Search for the cell housing the specified text and yield its (x, y) center coordinate. 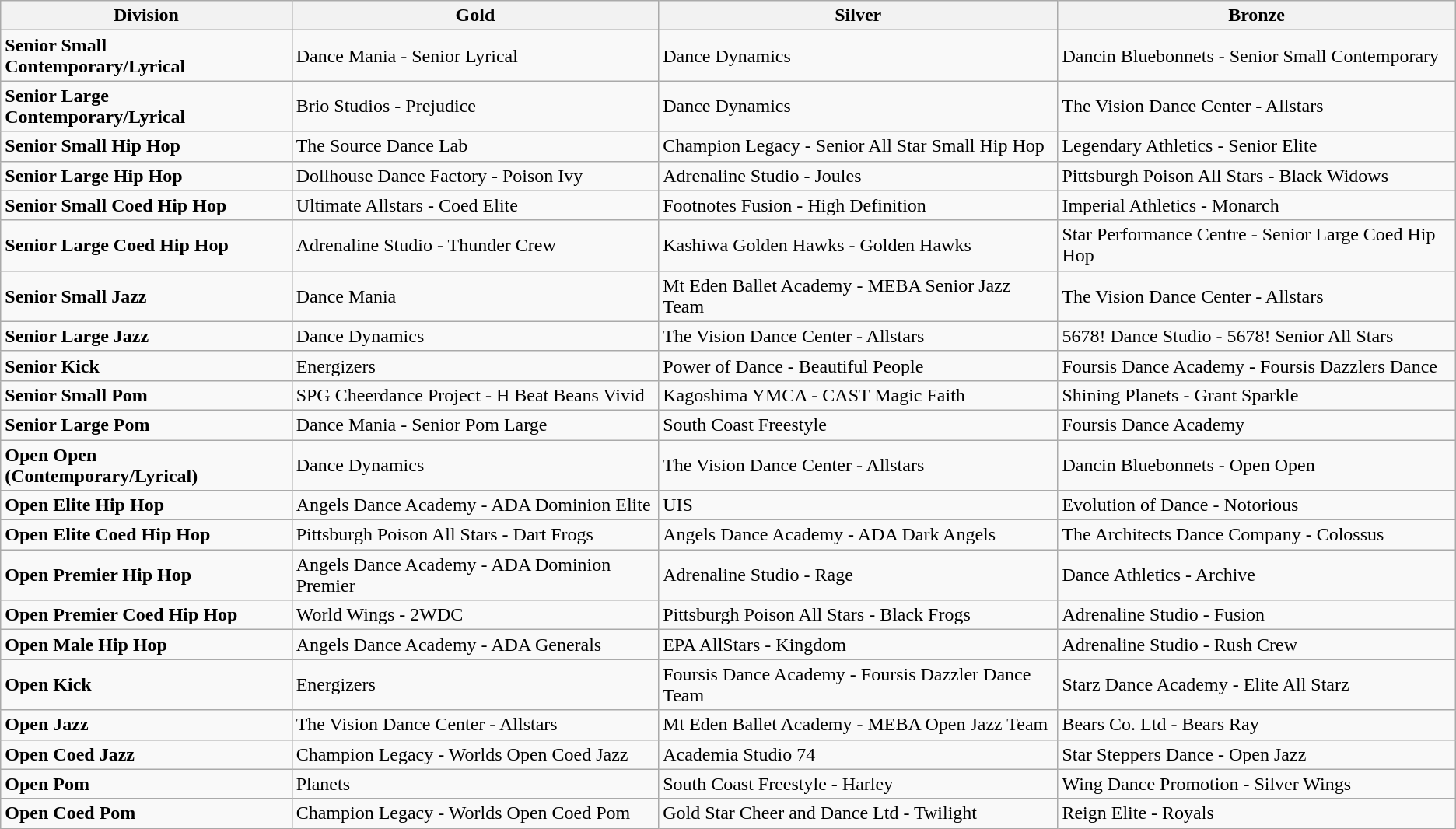
Bears Co. Ltd - Bears Ray (1257, 725)
Kagoshima YMCA - CAST Magic Faith (859, 395)
Dance Mania (475, 296)
Angels Dance Academy - ADA Generals (475, 645)
Adrenaline Studio - Fusion (1257, 615)
Foursis Dance Academy - Foursis Dazzlers Dance (1257, 366)
Pittsburgh Poison All Stars - Dart Frogs (475, 535)
Senior Large Pom (146, 425)
Pittsburgh Poison All Stars - Black Frogs (859, 615)
Open Premier Coed Hip Hop (146, 615)
Evolution of Dance - Notorious (1257, 505)
Senior Large Coed Hip Hop (146, 246)
Legendary Athletics - Senior Elite (1257, 146)
Gold (475, 16)
UIS (859, 505)
Open Elite Hip Hop (146, 505)
Senior Small Hip Hop (146, 146)
Gold Star Cheer and Dance Ltd - Twilight (859, 813)
Dollhouse Dance Factory - Poison Ivy (475, 176)
The Architects Dance Company - Colossus (1257, 535)
The Source Dance Lab (475, 146)
Senior Small Jazz (146, 296)
Open Coed Pom (146, 813)
South Coast Freestyle - Harley (859, 784)
Reign Elite - Royals (1257, 813)
Imperial Athletics - Monarch (1257, 205)
Senior Small Contemporary/Lyrical (146, 56)
Division (146, 16)
Pittsburgh Poison All Stars - Black Widows (1257, 176)
Adrenaline Studio - Joules (859, 176)
Angels Dance Academy - ADA Dominion Premier (475, 575)
Starz Dance Academy - Elite All Starz (1257, 684)
Angels Dance Academy - ADA Dominion Elite (475, 505)
Brio Studios - Prejudice (475, 106)
Senior Small Coed Hip Hop (146, 205)
Champion Legacy - Worlds Open Coed Jazz (475, 754)
South Coast Freestyle (859, 425)
Silver (859, 16)
Angels Dance Academy - ADA Dark Angels (859, 535)
Star Steppers Dance - Open Jazz (1257, 754)
Ultimate Allstars - Coed Elite (475, 205)
Open Premier Hip Hop (146, 575)
Open Coed Jazz (146, 754)
World Wings - 2WDC (475, 615)
Senior Kick (146, 366)
Foursis Dance Academy (1257, 425)
Mt Eden Ballet Academy - MEBA Open Jazz Team (859, 725)
Power of Dance - Beautiful People (859, 366)
Star Performance Centre - Senior Large Coed Hip Hop (1257, 246)
Bronze (1257, 16)
5678! Dance Studio - 5678! Senior All Stars (1257, 336)
Senior Small Pom (146, 395)
Adrenaline Studio - Thunder Crew (475, 246)
EPA AllStars - Kingdom (859, 645)
Champion Legacy - Senior All Star Small Hip Hop (859, 146)
Foursis Dance Academy - Foursis Dazzler Dance Team (859, 684)
Champion Legacy - Worlds Open Coed Pom (475, 813)
Mt Eden Ballet Academy - MEBA Senior Jazz Team (859, 296)
Wing Dance Promotion - Silver Wings (1257, 784)
Open Pom (146, 784)
Adrenaline Studio - Rage (859, 575)
Dance Mania - Senior Pom Large (475, 425)
Planets (475, 784)
Senior Large Contemporary/Lyrical (146, 106)
Senior Large Hip Hop (146, 176)
Open Elite Coed Hip Hop (146, 535)
Kashiwa Golden Hawks - Golden Hawks (859, 246)
Senior Large Jazz (146, 336)
SPG Cheerdance Project - H Beat Beans Vivid (475, 395)
Open Kick (146, 684)
Open Open (Contemporary/Lyrical) (146, 465)
Dance Mania - Senior Lyrical (475, 56)
Shining Planets - Grant Sparkle (1257, 395)
Dancin Bluebonnets - Senior Small Contemporary (1257, 56)
Dancin Bluebonnets - Open Open (1257, 465)
Open Male Hip Hop (146, 645)
Footnotes Fusion - High Definition (859, 205)
Dance Athletics - Archive (1257, 575)
Adrenaline Studio - Rush Crew (1257, 645)
Open Jazz (146, 725)
Academia Studio 74 (859, 754)
